Detect which cell encompasses the target text, then output its (X, Y) center coordinate. 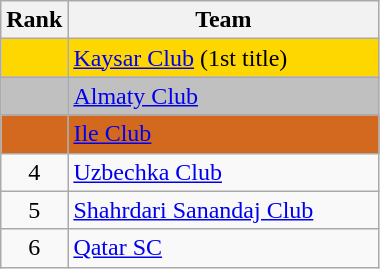
Shahrdari Sanandaj Club (224, 210)
Team (224, 20)
Ile Club (224, 134)
Qatar SC (224, 248)
Almaty Club (224, 96)
Kaysar Club (1st title) (224, 58)
Rank (34, 20)
Uzbechka Club (224, 172)
5 (34, 210)
6 (34, 248)
4 (34, 172)
